Locate the cell with the specified text and output its (X, Y) center coordinate. 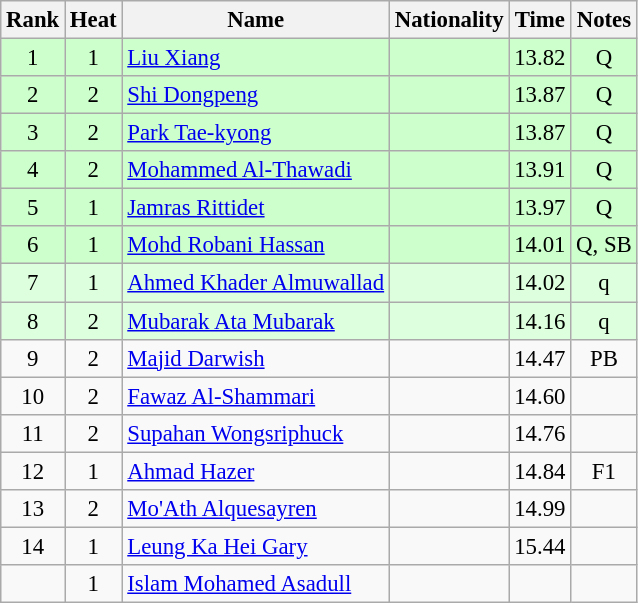
14.02 (540, 283)
Mohd Robani Hassan (256, 245)
5 (33, 208)
F1 (604, 471)
Notes (604, 20)
Leung Ka Hei Gary (256, 546)
Shi Dongpeng (256, 95)
12 (33, 471)
9 (33, 358)
Fawaz Al-Shammari (256, 396)
Nationality (448, 20)
Heat (94, 20)
Name (256, 20)
14.84 (540, 471)
Islam Mohamed Asadull (256, 584)
13.97 (540, 208)
14 (33, 546)
14.47 (540, 358)
3 (33, 133)
7 (33, 283)
Park Tae-kyong (256, 133)
Ahmad Hazer (256, 471)
6 (33, 245)
15.44 (540, 546)
11 (33, 433)
Mo'Ath Alquesayren (256, 509)
Mubarak Ata Mubarak (256, 321)
13.91 (540, 170)
Jamras Rittidet (256, 208)
Liu Xiang (256, 58)
Majid Darwish (256, 358)
8 (33, 321)
4 (33, 170)
14.16 (540, 321)
Supahan Wongsriphuck (256, 433)
Mohammed Al-Thawadi (256, 170)
Ahmed Khader Almuwallad (256, 283)
14.99 (540, 509)
13 (33, 509)
14.76 (540, 433)
Time (540, 20)
10 (33, 396)
Rank (33, 20)
13.82 (540, 58)
14.60 (540, 396)
Q, SB (604, 245)
14.01 (540, 245)
PB (604, 358)
